For the text-containing cell, return its midpoint in (X, Y) coordinate format. 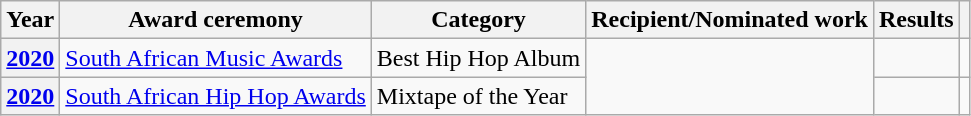
Year (30, 20)
South African Hip Hop Awards (216, 96)
Recipient/Nominated work (730, 20)
Mixtape of the Year (478, 96)
Best Hip Hop Album (478, 58)
Award ceremony (216, 20)
Results (916, 20)
Category (478, 20)
South African Music Awards (216, 58)
